Pinpoint the cell where the given text exists, returning its (x, y) midpoint coordinate. 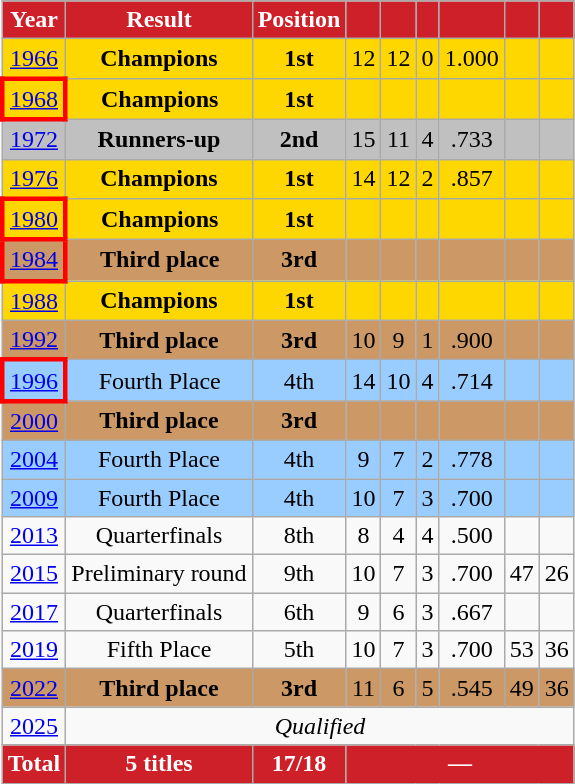
Runners-up (159, 139)
26 (556, 574)
Total (34, 764)
6th (299, 612)
.667 (472, 612)
1966 (34, 59)
1968 (34, 98)
2013 (34, 536)
2015 (34, 574)
.545 (472, 688)
15 (364, 139)
.733 (472, 139)
8th (299, 536)
1976 (34, 179)
2009 (34, 497)
— (460, 764)
17/18 (299, 764)
.857 (472, 179)
.900 (472, 340)
Result (159, 20)
0 (428, 59)
2025 (34, 726)
1984 (34, 260)
49 (522, 688)
8 (364, 536)
2022 (34, 688)
Year (34, 20)
2nd (299, 139)
Qualified (320, 726)
1988 (34, 301)
5 (428, 688)
1 (428, 340)
9th (299, 574)
5 titles (159, 764)
5th (299, 650)
.778 (472, 459)
Position (299, 20)
2019 (34, 650)
.500 (472, 536)
1996 (34, 380)
53 (522, 650)
47 (522, 574)
1992 (34, 340)
2017 (34, 612)
.714 (472, 380)
2000 (34, 421)
1.000 (472, 59)
1972 (34, 139)
1980 (34, 220)
Fifth Place (159, 650)
2004 (34, 459)
Preliminary round (159, 574)
